Identify which cell holds the provided text, then report its (x, y) central coordinate. 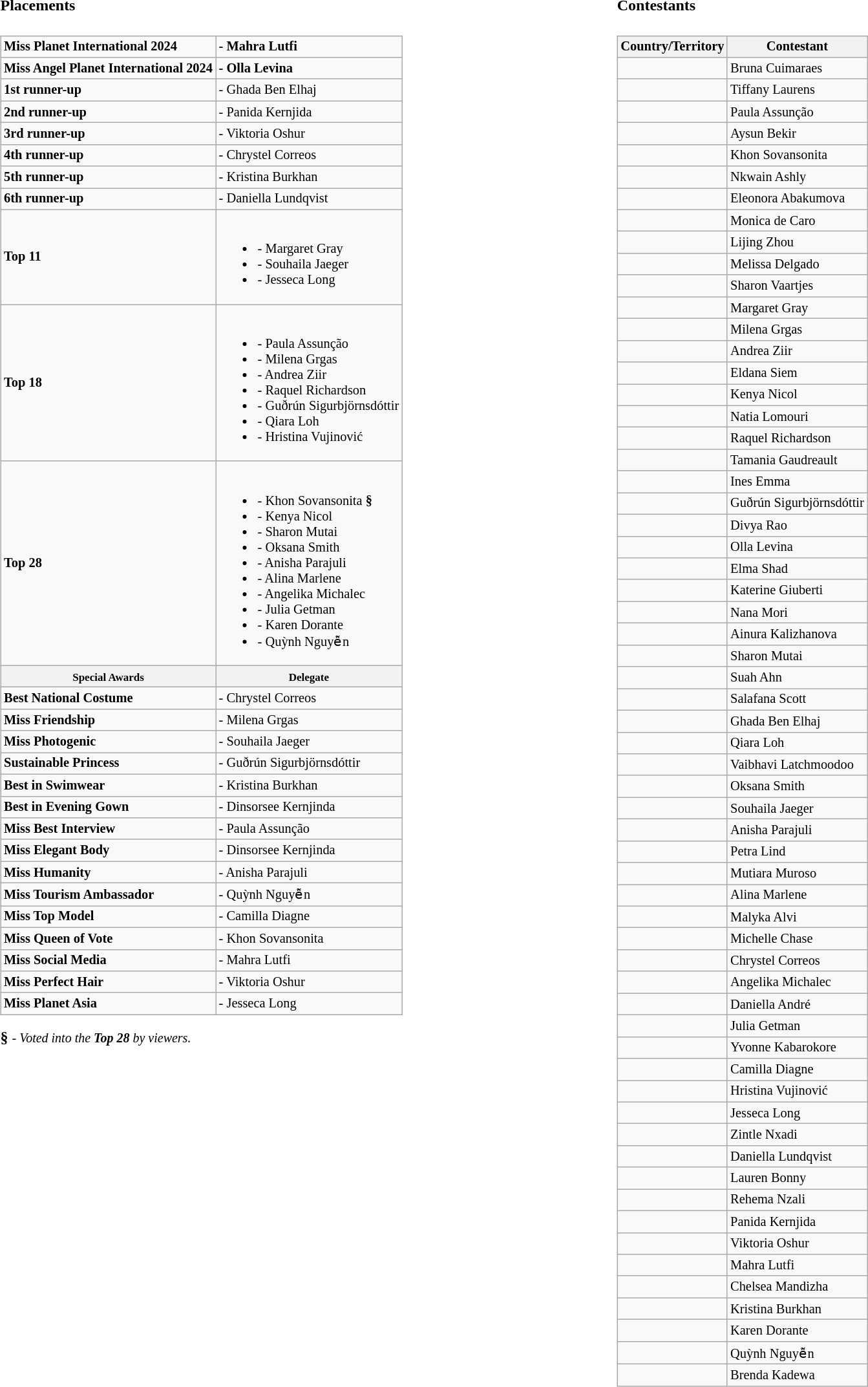
Khon Sovansonita (797, 155)
Eldana Siem (797, 373)
Natia Lomouri (797, 416)
- Paula Assunção - Milena Grgas - Andrea Ziir - Raquel Richardson - Guðrún Sigurbjörnsdóttir - Qiara Loh - Hristina Vujinović (309, 383)
Sharon Vaartjes (797, 286)
Contestant (797, 47)
- Jesseca Long (309, 1004)
Brenda Kadewa (797, 1375)
Miss Queen of Vote (109, 938)
Malyka Alvi (797, 917)
Tamania Gaudreault (797, 460)
Hristina Vujinović (797, 1091)
- Khon Sovansonita (309, 938)
Guðrún Sigurbjörnsdóttir (797, 504)
Karen Dorante (797, 1331)
Vaibhavi Latchmoodoo (797, 765)
Ghada Ben Elhaj (797, 721)
- Ghada Ben Elhaj (309, 90)
Petra Lind (797, 852)
- Olla Levina (309, 69)
Mahra Lutfi (797, 1265)
Best in Swimwear (109, 785)
Chrystel Correos (797, 961)
Ines Emma (797, 482)
Jesseca Long (797, 1113)
Country/Territory (672, 47)
4th runner-up (109, 155)
- Anisha Parajuli (309, 872)
- Daniella Lundqvist (309, 199)
Viktoria Oshur (797, 1243)
Raquel Richardson (797, 438)
- Souhaila Jaeger (309, 742)
Sustainable Princess (109, 764)
Miss Perfect Hair (109, 982)
Margaret Gray (797, 308)
Elma Shad (797, 569)
Lauren Bonny (797, 1178)
Lijing Zhou (797, 242)
Top 28 (109, 563)
Miss Photogenic (109, 742)
3rd runner-up (109, 134)
- Panida Kernjida (309, 112)
Rehema Nzali (797, 1200)
Miss Social Media (109, 960)
Mutiara Muroso (797, 874)
Ainura Kalizhanova (797, 634)
Salafana Scott (797, 700)
2nd runner-up (109, 112)
Souhaila Jaeger (797, 808)
Miss Elegant Body (109, 850)
Miss Tourism Ambassador (109, 895)
Top 18 (109, 383)
- Guðrún Sigurbjörnsdóttir (309, 764)
Qiara Loh (797, 743)
Special Awards (109, 676)
Angelika Michalec (797, 982)
Kenya Nicol (797, 395)
5th runner-up (109, 177)
Anisha Parajuli (797, 830)
- Paula Assunção (309, 829)
Tiffany Laurens (797, 90)
Oksana Smith (797, 786)
Paula Assunção (797, 112)
1st runner-up (109, 90)
Best in Evening Gown (109, 807)
Chelsea Mandizha (797, 1287)
6th runner-up (109, 199)
- Margaret Gray - Souhaila Jaeger - Jesseca Long (309, 257)
Nkwain Ashly (797, 177)
Miss Best Interview (109, 829)
Alina Marlene (797, 896)
Best National Costume (109, 698)
Katerine Giuberti (797, 590)
Panida Kernjida (797, 1221)
Miss Planet International 2024 (109, 47)
Miss Humanity (109, 872)
Yvonne Kabarokore (797, 1048)
Monica de Caro (797, 220)
- Quỳnh Nguyễn (309, 895)
Julia Getman (797, 1026)
Olla Levina (797, 547)
Michelle Chase (797, 939)
Kristina Burkhan (797, 1309)
Bruna Cuimaraes (797, 69)
Zintle Nxadi (797, 1135)
Top 11 (109, 257)
Suah Ahn (797, 678)
Andrea Ziir (797, 351)
Miss Angel Planet International 2024 (109, 69)
Eleonora Abakumova (797, 199)
Camilla Diagne (797, 1070)
Sharon Mutai (797, 656)
Nana Mori (797, 612)
Melissa Delgado (797, 264)
Quỳnh Nguyễn (797, 1353)
Miss Planet Asia (109, 1004)
Aysun Bekir (797, 134)
Miss Friendship (109, 720)
Daniella André (797, 1004)
Divya Rao (797, 525)
- Milena Grgas (309, 720)
Milena Grgas (797, 330)
Delegate (309, 676)
Daniella Lundqvist (797, 1157)
Miss Top Model (109, 917)
- Camilla Diagne (309, 917)
